From the cell containing the given text, extract its center point as (X, Y) coordinate. 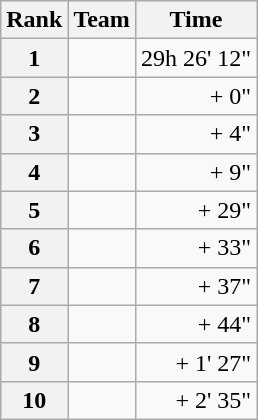
Team (102, 20)
+ 33" (196, 248)
Rank (34, 20)
3 (34, 134)
+ 2' 35" (196, 400)
+ 0" (196, 96)
10 (34, 400)
5 (34, 210)
8 (34, 324)
9 (34, 362)
+ 44" (196, 324)
4 (34, 172)
+ 1' 27" (196, 362)
1 (34, 58)
Time (196, 20)
7 (34, 286)
29h 26' 12" (196, 58)
+ 37" (196, 286)
+ 4" (196, 134)
+ 9" (196, 172)
+ 29" (196, 210)
2 (34, 96)
6 (34, 248)
